Provide the [X, Y] coordinate of the cell's center where the given text is located.  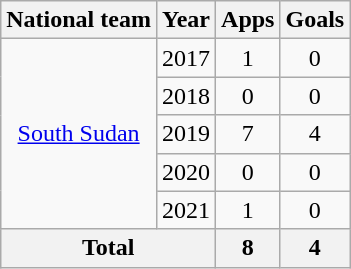
2021 [186, 210]
7 [248, 134]
2018 [186, 96]
2019 [186, 134]
2017 [186, 58]
Year [186, 20]
Apps [248, 20]
8 [248, 248]
Total [108, 248]
2020 [186, 172]
National team [79, 20]
South Sudan [79, 134]
Goals [315, 20]
